Detect which cell encompasses the target text, then output its [x, y] center coordinate. 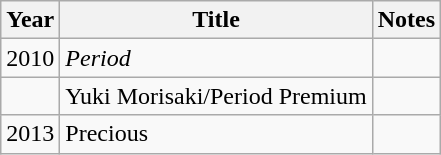
2013 [30, 134]
Period [216, 58]
Title [216, 20]
Notes [406, 20]
2010 [30, 58]
Precious [216, 134]
Year [30, 20]
Yuki Morisaki/Period Premium [216, 96]
